Scan for the cell matching the given text and deliver its (x, y) coordinate at center. 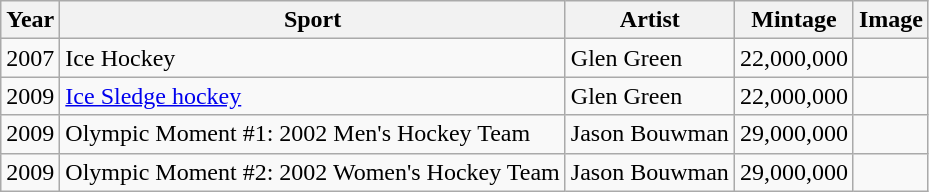
Sport (313, 20)
Olympic Moment #2: 2002 Women's Hockey Team (313, 172)
Ice Sledge hockey (313, 96)
Artist (650, 20)
Ice Hockey (313, 58)
Mintage (794, 20)
Image (890, 20)
2007 (30, 58)
Olympic Moment #1: 2002 Men's Hockey Team (313, 134)
Year (30, 20)
